Capture the cell that displays the provided text and extract its [X, Y] central coordinate. 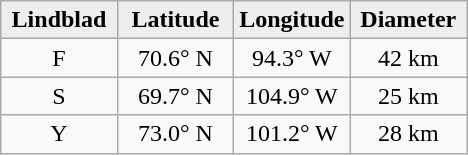
70.6° N [175, 58]
42 km [408, 58]
101.2° W [292, 134]
73.0° N [175, 134]
94.3° W [292, 58]
69.7° N [175, 96]
Y [59, 134]
Diameter [408, 20]
Longitude [292, 20]
104.9° W [292, 96]
Lindblad [59, 20]
25 km [408, 96]
F [59, 58]
S [59, 96]
Latitude [175, 20]
28 km [408, 134]
